Find where the given text appears and provide that cell's center as (x, y) coordinate. 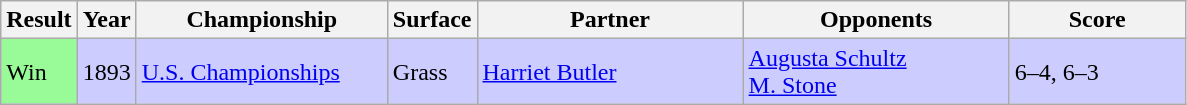
1893 (106, 72)
Partner (610, 20)
Surface (432, 20)
Score (1097, 20)
Result (39, 20)
Year (106, 20)
Harriet Butler (610, 72)
6–4, 6–3 (1097, 72)
Augusta Schultz M. Stone (876, 72)
Win (39, 72)
U.S. Championships (262, 72)
Grass (432, 72)
Championship (262, 20)
Opponents (876, 20)
